For the text-containing cell, return its midpoint in [x, y] coordinate format. 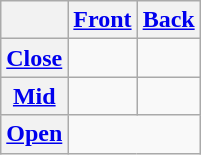
Mid [34, 96]
Open [34, 134]
Close [34, 58]
Back [168, 20]
Front [102, 20]
